Return (X, Y) of the center of cell containing provided text 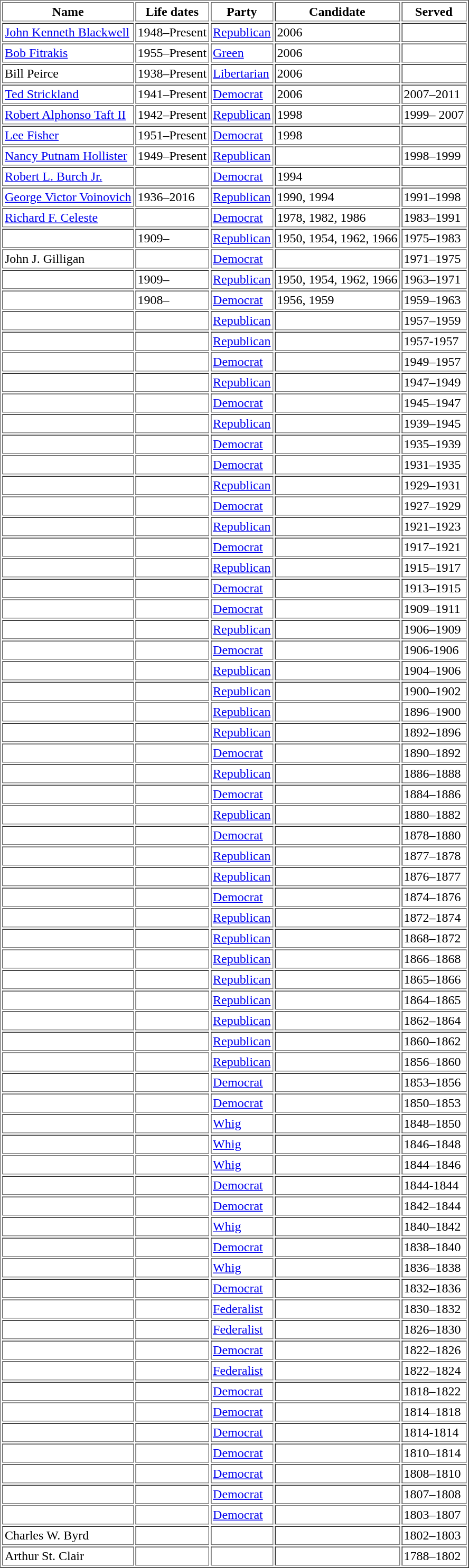
1983–1991 (434, 218)
1872–1874 (434, 918)
1900–1902 (434, 692)
1878–1880 (434, 835)
George Victor Voinovich (68, 197)
1864–1865 (434, 1000)
1959–1963 (434, 300)
1927–1929 (434, 506)
1963–1971 (434, 280)
1822–1824 (434, 1371)
1994 (337, 176)
1876–1877 (434, 876)
1814–1818 (434, 1412)
1975–1983 (434, 239)
1991–1998 (434, 197)
1830–1832 (434, 1309)
1936–2016 (172, 197)
1877–1878 (434, 856)
Name (68, 12)
1862–1864 (434, 1021)
1842–1844 (434, 1206)
1866–1868 (434, 959)
1949–1957 (434, 362)
1935–1939 (434, 445)
Robert L. Burch Jr. (68, 176)
1840–1842 (434, 1227)
1938–Present (172, 74)
1951–Present (172, 135)
1978, 1982, 1986 (337, 218)
1957–1959 (434, 321)
1917–1921 (434, 547)
Charles W. Byrd (68, 1535)
1838–1840 (434, 1247)
1844–1846 (434, 1165)
1826–1830 (434, 1329)
1999– 2007 (434, 115)
1929–1931 (434, 486)
Bob Fitrakis (68, 53)
1955–Present (172, 53)
1904–1906 (434, 670)
1860–1862 (434, 1041)
Served (434, 12)
1868–1872 (434, 939)
1844-1844 (434, 1186)
1906-1906 (434, 650)
1836–1838 (434, 1268)
1909–1911 (434, 609)
1947–1949 (434, 382)
John Kenneth Blackwell (68, 33)
Arthur St. Clair (68, 1556)
1880–1882 (434, 815)
1846–1848 (434, 1145)
John J. Gilligan (68, 259)
2007–2011 (434, 94)
1998–1999 (434, 156)
1865–1866 (434, 980)
1892–1896 (434, 733)
1850–1853 (434, 1103)
Bill Peirce (68, 74)
1803–1807 (434, 1515)
1913–1915 (434, 588)
1814-1814 (434, 1433)
1941–Present (172, 94)
1853–1856 (434, 1082)
1971–1975 (434, 259)
1896–1900 (434, 712)
1990, 1994 (337, 197)
1818–1822 (434, 1392)
1931–1935 (434, 465)
1874–1876 (434, 898)
1884–1886 (434, 794)
1921–1923 (434, 527)
1886–1888 (434, 774)
1856–1860 (434, 1062)
Richard F. Celeste (68, 218)
1832–1836 (434, 1288)
1890–1892 (434, 753)
1915–1917 (434, 568)
Lee Fisher (68, 135)
Green (242, 53)
1956, 1959 (337, 300)
1906–1909 (434, 629)
1939–1945 (434, 423)
1822–1826 (434, 1350)
1908– (172, 300)
1945–1947 (434, 403)
1808–1810 (434, 1474)
Life dates (172, 12)
1848–1850 (434, 1123)
Party (242, 12)
1807–1808 (434, 1494)
Candidate (337, 12)
Libertarian (242, 74)
Nancy Putnam Hollister (68, 156)
Robert Alphonso Taft II (68, 115)
1957-1957 (434, 341)
1788–1802 (434, 1556)
Ted Strickland (68, 94)
1802–1803 (434, 1535)
1810–1814 (434, 1453)
1942–Present (172, 115)
1948–Present (172, 33)
1949–Present (172, 156)
